From the cell containing the given text, extract its center point as (x, y) coordinate. 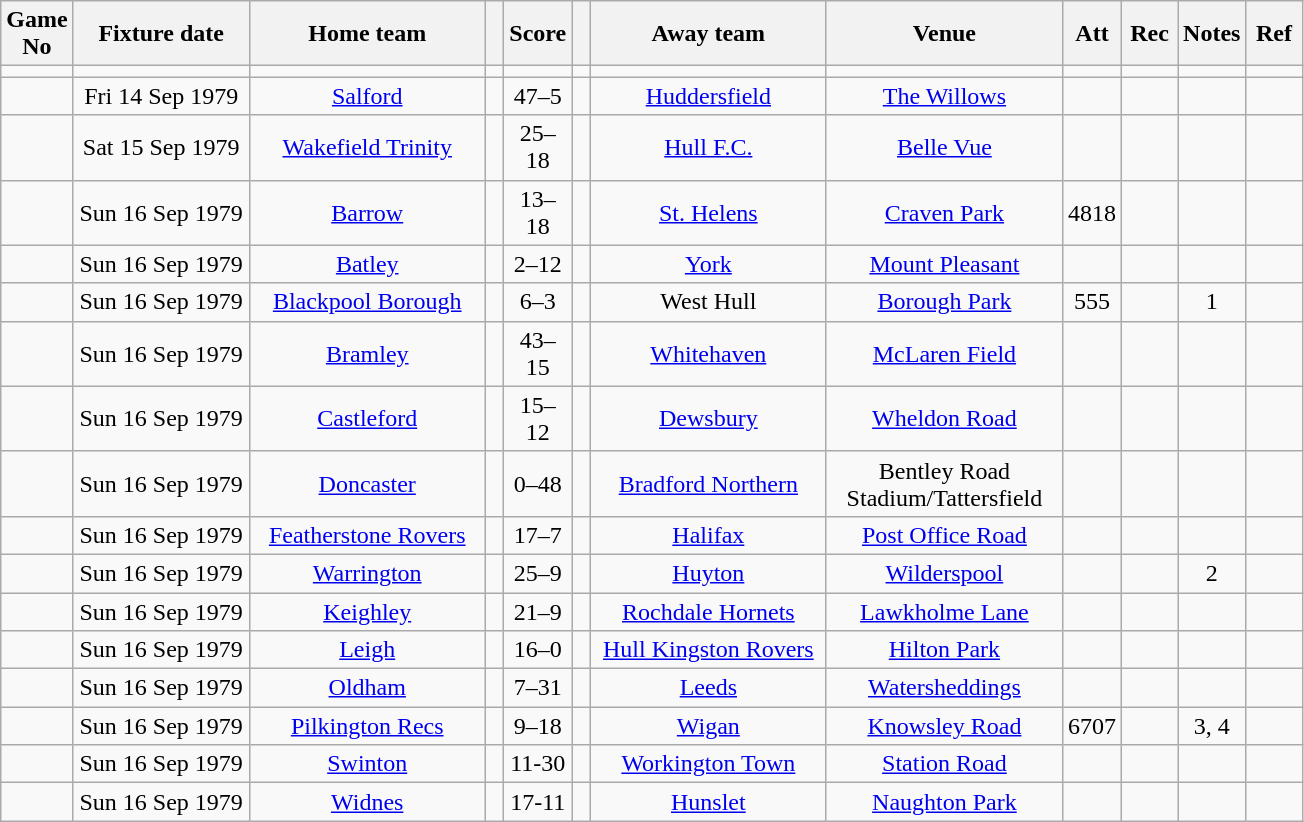
16–0 (538, 650)
Wilderspool (944, 573)
Hull Kingston Rovers (708, 650)
Barrow (367, 212)
11-30 (538, 764)
3, 4 (1212, 726)
York (708, 264)
13–18 (538, 212)
555 (1092, 302)
Whitehaven (708, 354)
St. Helens (708, 212)
25–9 (538, 573)
Mount Pleasant (944, 264)
Watersheddings (944, 688)
Halifax (708, 535)
Bramley (367, 354)
Leigh (367, 650)
Hilton Park (944, 650)
Leeds (708, 688)
Away team (708, 34)
Belle Vue (944, 148)
Rec (1150, 34)
Notes (1212, 34)
Fixture date (161, 34)
Game No (37, 34)
Workington Town (708, 764)
47–5 (538, 96)
Batley (367, 264)
Venue (944, 34)
1 (1212, 302)
4818 (1092, 212)
Bentley Road Stadium/Tattersfield (944, 484)
43–15 (538, 354)
West Hull (708, 302)
Huddersfield (708, 96)
Salford (367, 96)
Widnes (367, 802)
25–18 (538, 148)
Att (1092, 34)
Bradford Northern (708, 484)
Pilkington Recs (367, 726)
Dewsbury (708, 418)
Hull F.C. (708, 148)
6–3 (538, 302)
McLaren Field (944, 354)
Wakefield Trinity (367, 148)
The Willows (944, 96)
21–9 (538, 611)
Craven Park (944, 212)
Wigan (708, 726)
Post Office Road (944, 535)
Sat 15 Sep 1979 (161, 148)
Featherstone Rovers (367, 535)
Fri 14 Sep 1979 (161, 96)
6707 (1092, 726)
Hunslet (708, 802)
Keighley (367, 611)
7–31 (538, 688)
17-11 (538, 802)
9–18 (538, 726)
Warrington (367, 573)
Rochdale Hornets (708, 611)
2–12 (538, 264)
Oldham (367, 688)
Naughton Park (944, 802)
Knowsley Road (944, 726)
Blackpool Borough (367, 302)
Wheldon Road (944, 418)
Score (538, 34)
Home team (367, 34)
0–48 (538, 484)
Station Road (944, 764)
Swinton (367, 764)
15–12 (538, 418)
2 (1212, 573)
Ref (1274, 34)
Lawkholme Lane (944, 611)
17–7 (538, 535)
Castleford (367, 418)
Borough Park (944, 302)
Doncaster (367, 484)
Huyton (708, 573)
